Provide the [X, Y] coordinate of the cell's center where the given text is located.  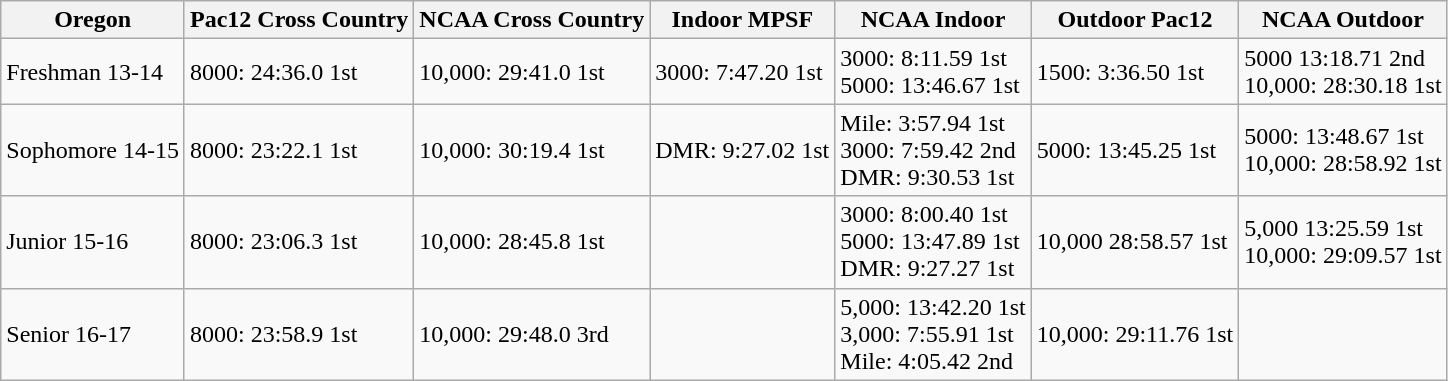
Senior 16-17 [93, 334]
10,000: 28:45.8 1st [532, 242]
5000 13:18.71 2nd10,000: 28:30.18 1st [1343, 72]
NCAA Outdoor [1343, 20]
5,000: 13:42.20 1st3,000: 7:55.91 1stMile: 4:05.42 2nd [933, 334]
3000: 7:47.20 1st [742, 72]
NCAA Indoor [933, 20]
5000: 13:48.67 1st10,000: 28:58.92 1st [1343, 150]
Outdoor Pac12 [1135, 20]
Mile: 3:57.94 1st3000: 7:59.42 2ndDMR: 9:30.53 1st [933, 150]
8000: 23:22.1 1st [298, 150]
10,000: 29:48.0 3rd [532, 334]
Sophomore 14-15 [93, 150]
10,000: 29:11.76 1st [1135, 334]
Pac12 Cross Country [298, 20]
8000: 23:06.3 1st [298, 242]
Freshman 13-14 [93, 72]
5,000 13:25.59 1st10,000: 29:09.57 1st [1343, 242]
1500: 3:36.50 1st [1135, 72]
Junior 15-16 [93, 242]
8000: 23:58.9 1st [298, 334]
10,000: 30:19.4 1st [532, 150]
Indoor MPSF [742, 20]
3000: 8:11.59 1st5000: 13:46.67 1st [933, 72]
8000: 24:36.0 1st [298, 72]
10,000: 29:41.0 1st [532, 72]
5000: 13:45.25 1st [1135, 150]
DMR: 9:27.02 1st [742, 150]
Oregon [93, 20]
NCAA Cross Country [532, 20]
10,000 28:58.57 1st [1135, 242]
3000: 8:00.40 1st5000: 13:47.89 1stDMR: 9:27.27 1st [933, 242]
